Detect which cell encompasses the target text, then output its [x, y] center coordinate. 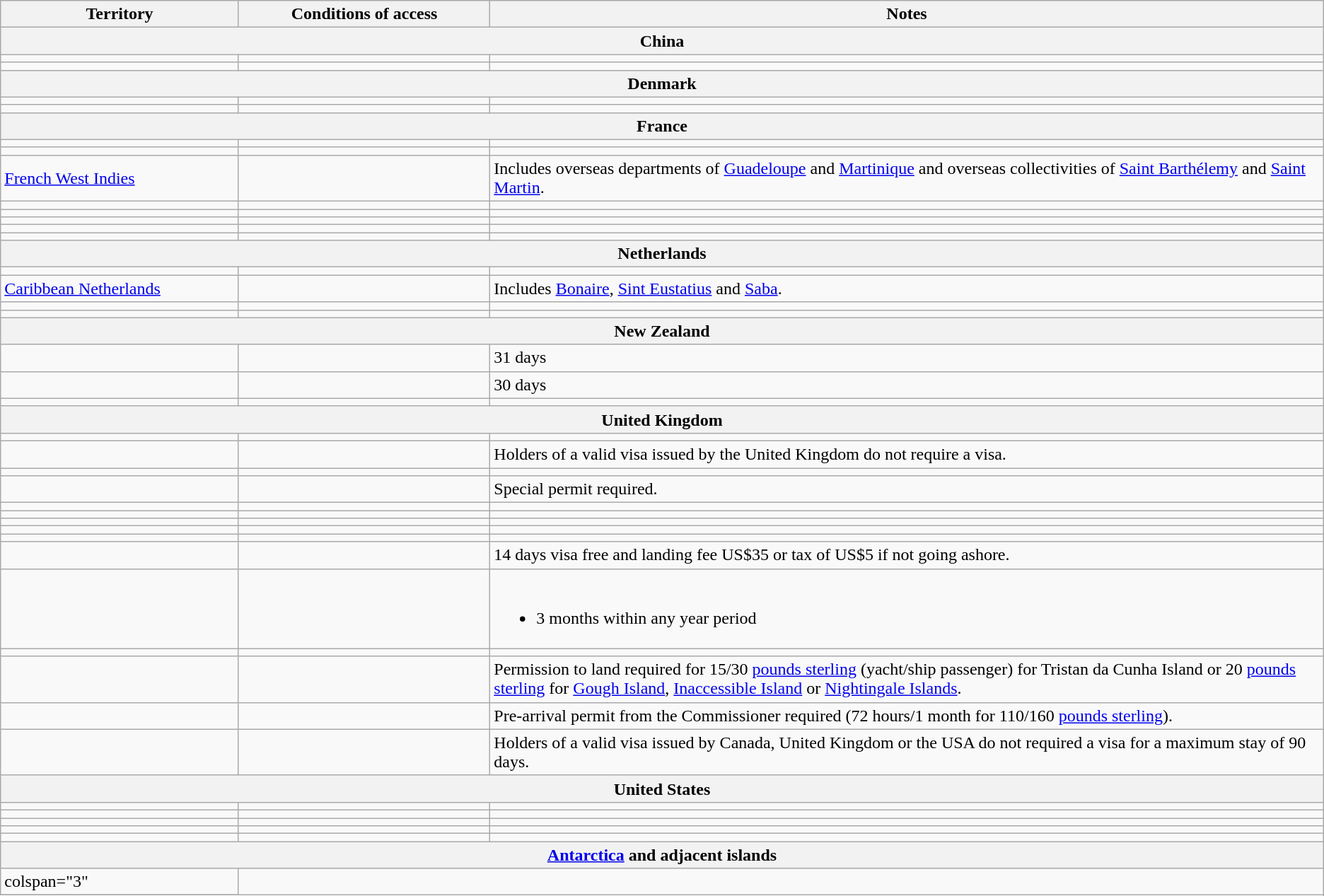
French West Indies [120, 178]
Territory [120, 14]
New Zealand [662, 331]
14 days visa free and landing fee US$35 or tax of US$5 if not going ashore. [907, 555]
China [662, 41]
Holders of a valid visa issued by Canada, United Kingdom or the USA do not required a visa for a maximum stay of 90 days. [907, 752]
Denmark [662, 83]
United States [662, 789]
Includes overseas departments of Guadeloupe and Martinique and overseas collectivities of Saint Barthélemy and Saint Martin. [907, 178]
United Kingdom [662, 419]
colspan="3" [120, 882]
Includes Bonaire, Sint Eustatius and Saba. [907, 289]
Special permit required. [907, 489]
Holders of a valid visa issued by the United Kingdom do not require a visa. [907, 454]
31 days [907, 358]
Netherlands [662, 254]
Notes [907, 14]
3 months within any year period [907, 608]
Antarctica and adjacent islands [662, 855]
Caribbean Netherlands [120, 289]
Pre-arrival permit from the Commissioner required (72 hours/1 month for 110/160 pounds sterling). [907, 716]
30 days [907, 385]
France [662, 126]
Conditions of access [364, 14]
